Determine the (X, Y) coordinate at the center of the cell enclosing the given text.  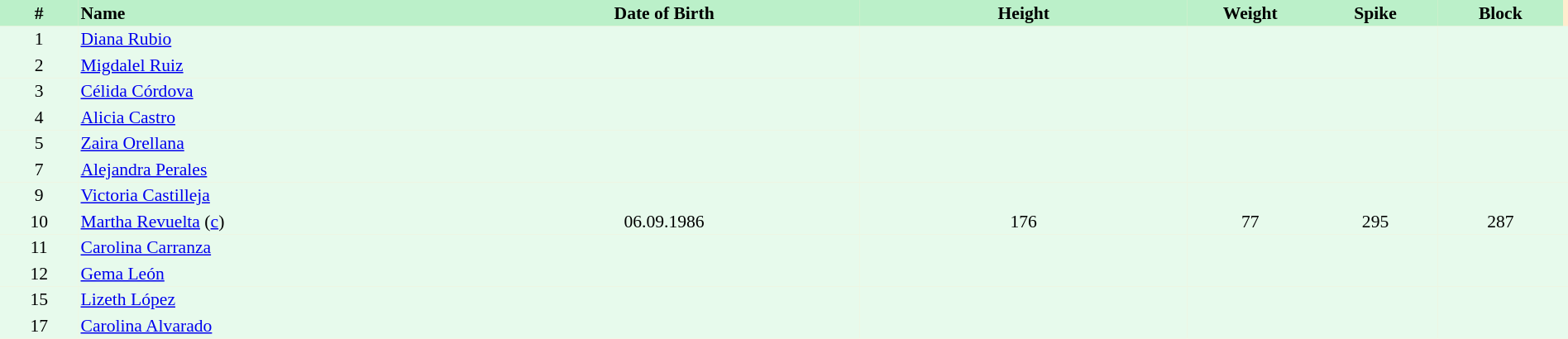
5 (39, 144)
7 (39, 169)
Zaira Orellana (273, 144)
# (39, 13)
06.09.1986 (664, 222)
9 (39, 195)
77 (1250, 222)
Célida Córdova (273, 91)
Weight (1250, 13)
11 (39, 248)
Name (273, 13)
Spike (1374, 13)
Carolina Carranza (273, 248)
Alejandra Perales (273, 169)
Height (1024, 13)
10 (39, 222)
Migdalel Ruiz (273, 65)
Block (1500, 13)
17 (39, 326)
Date of Birth (664, 13)
Alicia Castro (273, 117)
2 (39, 65)
Diana Rubio (273, 40)
1 (39, 40)
15 (39, 299)
Gema León (273, 274)
295 (1374, 222)
287 (1500, 222)
176 (1024, 222)
3 (39, 91)
Carolina Alvarado (273, 326)
12 (39, 274)
4 (39, 117)
Victoria Castilleja (273, 195)
Lizeth López (273, 299)
Martha Revuelta (c) (273, 222)
